For the text-containing cell, return its midpoint in [X, Y] coordinate format. 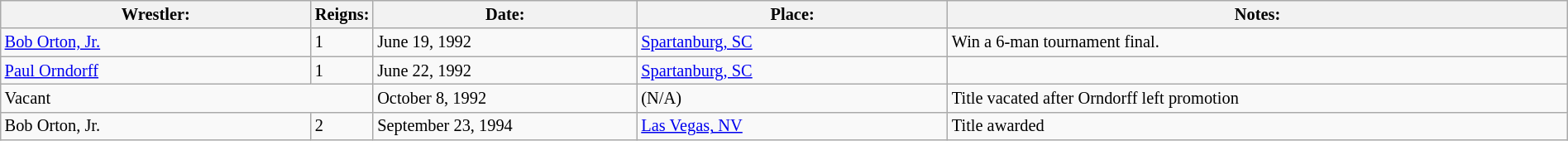
(N/A) [792, 98]
June 19, 1992 [504, 42]
Wrestler: [155, 14]
Paul Orndorff [155, 70]
Vacant [187, 98]
Title awarded [1257, 126]
October 8, 1992 [504, 98]
Las Vegas, NV [792, 126]
September 23, 1994 [504, 126]
Date: [504, 14]
Notes: [1257, 14]
Place: [792, 14]
2 [342, 126]
Reigns: [342, 14]
June 22, 1992 [504, 70]
Title vacated after Orndorff left promotion [1257, 98]
Win a 6-man tournament final. [1257, 42]
